Return the (x, y) coordinate for the center point of the cell that contains the specified text.  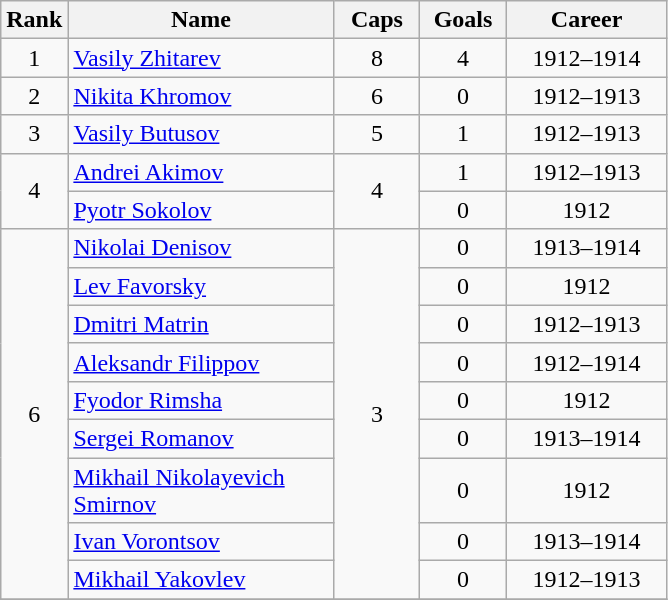
Pyotr Sokolov (201, 210)
Goals (463, 20)
Andrei Akimov (201, 172)
Ivan Vorontsov (201, 542)
Vasily Butusov (201, 134)
5 (377, 134)
Mikhail Yakovlev (201, 580)
8 (377, 58)
Dmitri Matrin (201, 324)
Sergei Romanov (201, 438)
Mikhail Nikolayevich Smirnov (201, 490)
Rank (34, 20)
Career (586, 20)
Vasily Zhitarev (201, 58)
Caps (377, 20)
Aleksandr Filippov (201, 362)
Lev Favorsky (201, 286)
Name (201, 20)
2 (34, 96)
Fyodor Rimsha (201, 400)
Nikolai Denisov (201, 248)
Nikita Khromov (201, 96)
